Provide the [x, y] coordinate of the cell's center where the given text is located.  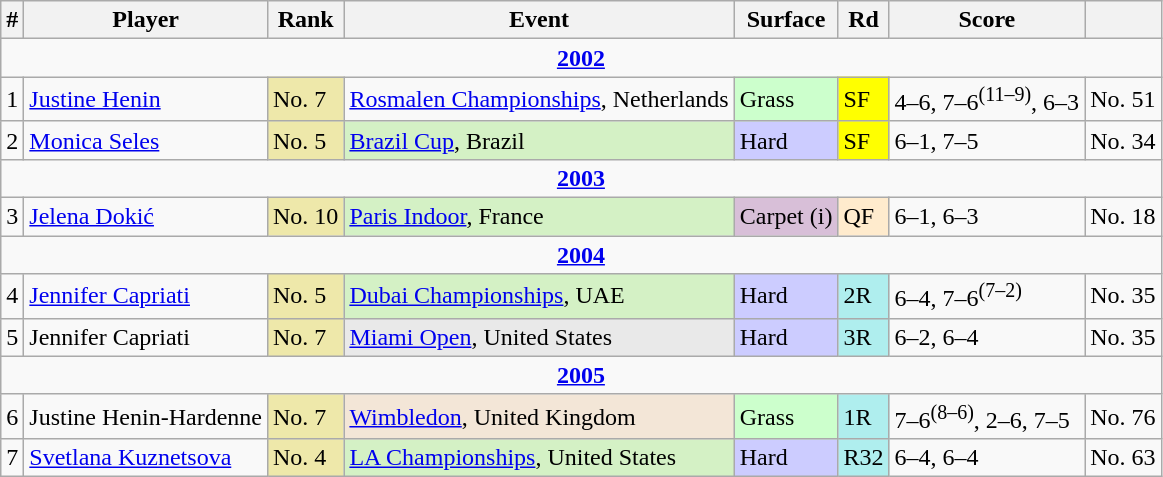
2R [864, 296]
Miami Open, United States [539, 337]
4 [12, 296]
QF [864, 217]
2004 [581, 255]
No. 4 [305, 458]
6–1, 7–5 [987, 140]
Score [987, 20]
3 [12, 217]
Svetlana Kuznetsova [146, 458]
Player [146, 20]
Justine Henin [146, 100]
Paris Indoor, France [539, 217]
6 [12, 416]
Carpet (i) [786, 217]
5 [12, 337]
Surface [786, 20]
Dubai Championships, UAE [539, 296]
6–4, 7–6(7–2) [987, 296]
Event [539, 20]
6–1, 6–3 [987, 217]
No. 18 [1123, 217]
1 [12, 100]
No. 76 [1123, 416]
Rosmalen Championships, Netherlands [539, 100]
2002 [581, 58]
No. 63 [1123, 458]
7 [12, 458]
4–6, 7–6(11–9), 6–3 [987, 100]
Rank [305, 20]
6–4, 6–4 [987, 458]
# [12, 20]
2 [12, 140]
R32 [864, 458]
No. 10 [305, 217]
1R [864, 416]
2005 [581, 375]
Brazil Cup, Brazil [539, 140]
7–6(8–6), 2–6, 7–5 [987, 416]
2003 [581, 178]
Wimbledon, United Kingdom [539, 416]
Rd [864, 20]
6–2, 6–4 [987, 337]
No. 51 [1123, 100]
Jelena Dokić [146, 217]
Justine Henin-Hardenne [146, 416]
LA Championships, United States [539, 458]
No. 34 [1123, 140]
3R [864, 337]
Monica Seles [146, 140]
